Determine the [x, y] coordinate at the center of the cell enclosing the given text.  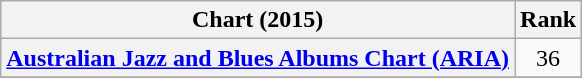
Chart (2015) [258, 20]
36 [548, 58]
Rank [548, 20]
Australian Jazz and Blues Albums Chart (ARIA) [258, 58]
